Extract the (x, y) coordinate from the center of the cell holding the provided text.  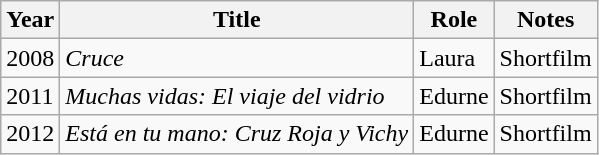
Notes (546, 20)
Title (237, 20)
2011 (30, 96)
Role (454, 20)
Laura (454, 58)
Muchas vidas: El viaje del vidrio (237, 96)
2008 (30, 58)
Year (30, 20)
Cruce (237, 58)
2012 (30, 134)
Está en tu mano: Cruz Roja y Vichy (237, 134)
